For the text-containing cell, return its midpoint in (X, Y) coordinate format. 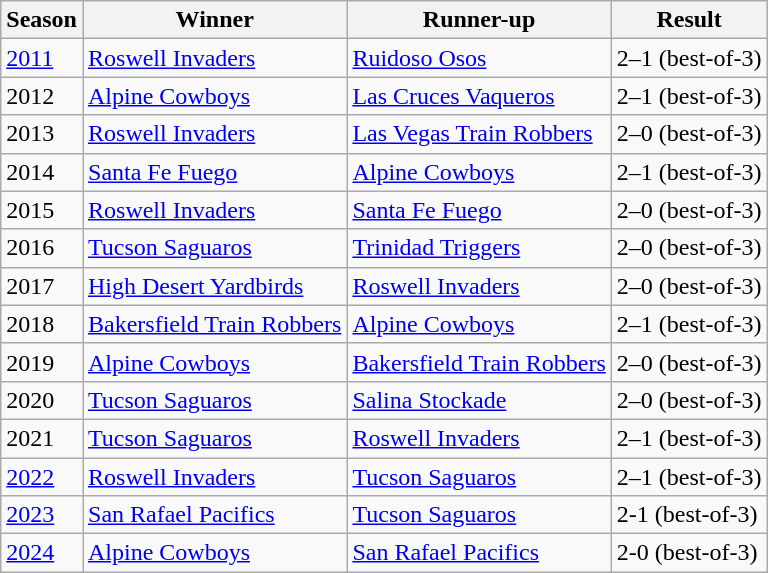
2011 (42, 58)
2012 (42, 96)
High Desert Yardbirds (214, 286)
2023 (42, 515)
2014 (42, 172)
Result (689, 20)
Salina Stockade (479, 400)
2022 (42, 477)
Trinidad Triggers (479, 248)
2021 (42, 438)
Las Vegas Train Robbers (479, 134)
2020 (42, 400)
2019 (42, 362)
Winner (214, 20)
2017 (42, 286)
2018 (42, 324)
2015 (42, 210)
Season (42, 20)
2013 (42, 134)
Runner-up (479, 20)
Ruidoso Osos (479, 58)
Las Cruces Vaqueros (479, 96)
2-0 (best-of-3) (689, 553)
2016 (42, 248)
2-1 (best-of-3) (689, 515)
2024 (42, 553)
